Find where the given text appears and provide that cell's center as [x, y] coordinate. 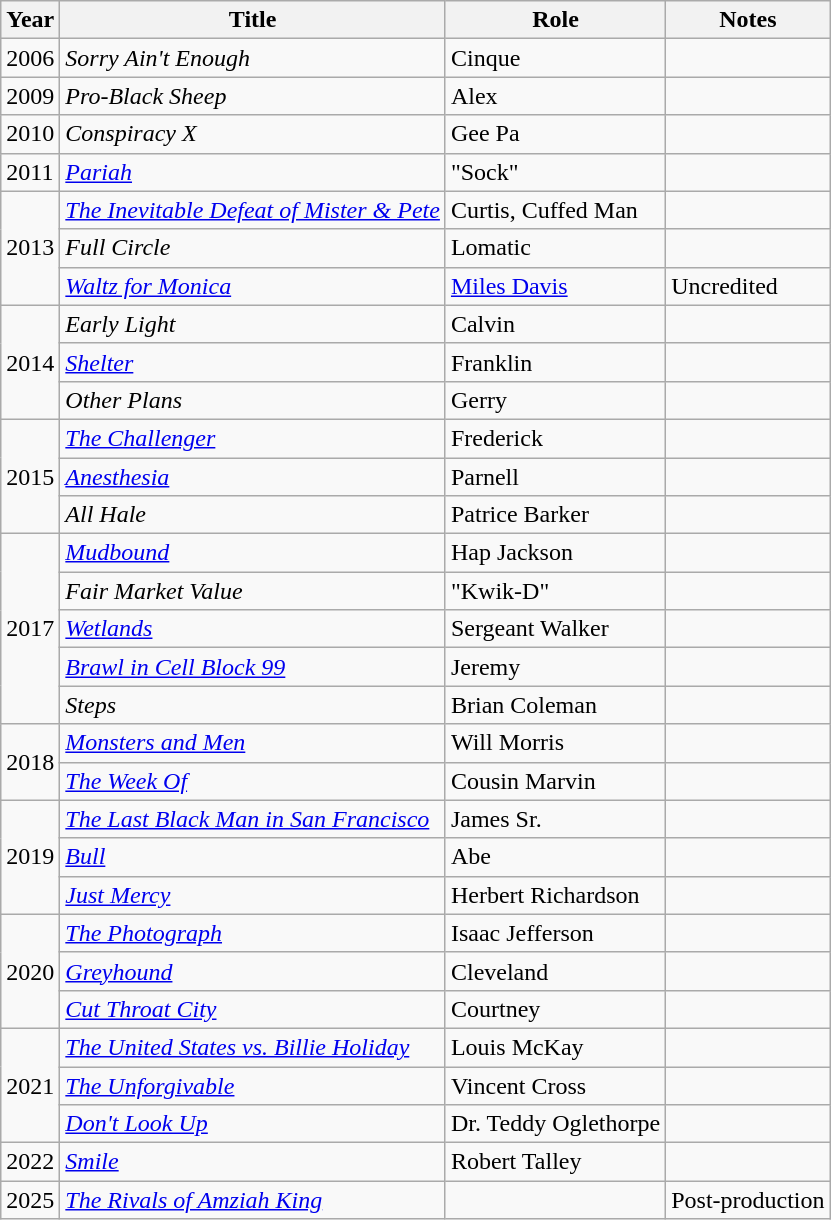
Cousin Marvin [555, 781]
2006 [30, 58]
2021 [30, 1085]
Miles Davis [555, 286]
Gerry [555, 400]
Brawl in Cell Block 99 [253, 667]
Will Morris [555, 743]
Pro-Black Sheep [253, 96]
Steps [253, 705]
Fair Market Value [253, 591]
Robert Talley [555, 1162]
Curtis, Cuffed Man [555, 210]
The Unforgivable [253, 1085]
2014 [30, 362]
The Rivals of Amziah King [253, 1200]
Shelter [253, 362]
2018 [30, 762]
The Last Black Man in San Francisco [253, 819]
Gee Pa [555, 134]
Jeremy [555, 667]
Early Light [253, 324]
2022 [30, 1162]
Role [555, 20]
2020 [30, 971]
The Week Of [253, 781]
James Sr. [555, 819]
Year [30, 20]
The Inevitable Defeat of Mister & Pete [253, 210]
Hap Jackson [555, 553]
Conspiracy X [253, 134]
Mudbound [253, 553]
Post-production [748, 1200]
Vincent Cross [555, 1085]
Other Plans [253, 400]
Frederick [555, 438]
Abe [555, 857]
Isaac Jefferson [555, 933]
Alex [555, 96]
2010 [30, 134]
Don't Look Up [253, 1124]
"Sock" [555, 172]
Sergeant Walker [555, 629]
Bull [253, 857]
2013 [30, 248]
Louis McKay [555, 1047]
The United States vs. Billie Holiday [253, 1047]
Cinque [555, 58]
The Challenger [253, 438]
Uncredited [748, 286]
Smile [253, 1162]
Wetlands [253, 629]
2017 [30, 629]
Calvin [555, 324]
"Kwik-D" [555, 591]
Pariah [253, 172]
Lomatic [555, 248]
All Hale [253, 515]
2009 [30, 96]
2011 [30, 172]
Brian Coleman [555, 705]
Waltz for Monica [253, 286]
Parnell [555, 477]
Title [253, 20]
Herbert Richardson [555, 895]
Cut Throat City [253, 1009]
2015 [30, 476]
Cleveland [555, 971]
Greyhound [253, 971]
Patrice Barker [555, 515]
2019 [30, 857]
Just Mercy [253, 895]
2025 [30, 1200]
Courtney [555, 1009]
Full Circle [253, 248]
Anesthesia [253, 477]
Dr. Teddy Oglethorpe [555, 1124]
Sorry Ain't Enough [253, 58]
Franklin [555, 362]
Monsters and Men [253, 743]
Notes [748, 20]
The Photograph [253, 933]
